Detect which cell encompasses the target text, then output its [x, y] center coordinate. 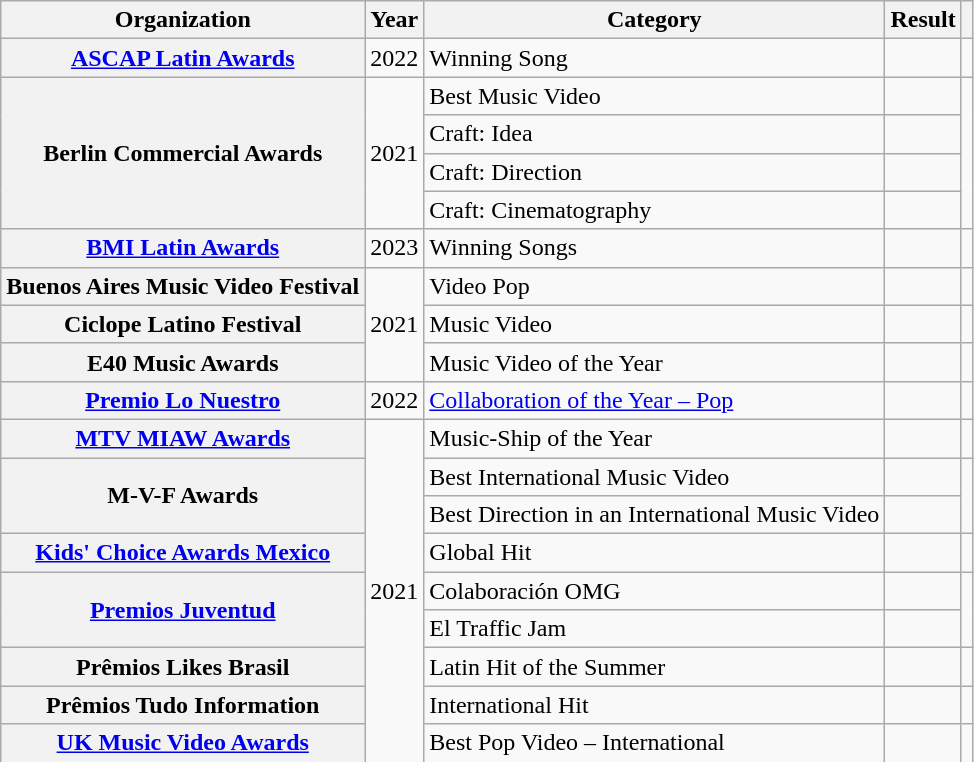
Colaboración OMG [654, 591]
Premio Lo Nuestro [183, 400]
Kids' Choice Awards Mexico [183, 553]
Music Video [654, 324]
Global Hit [654, 553]
Craft: Direction [654, 172]
Buenos Aires Music Video Festival [183, 286]
ASCAP Latin Awards [183, 58]
Ciclope Latino Festival [183, 324]
Prêmios Tudo Information [183, 705]
Best Direction in an International Music Video [654, 515]
Music-Ship of the Year [654, 438]
Best Pop Video – International [654, 743]
Result [923, 20]
E40 Music Awards [183, 362]
Music Video of the Year [654, 362]
Best Music Video [654, 96]
Collaboration of the Year – Pop [654, 400]
Craft: Idea [654, 134]
BMI Latin Awards [183, 248]
El Traffic Jam [654, 629]
Winning Song [654, 58]
Berlin Commercial Awards [183, 153]
Category [654, 20]
Organization [183, 20]
UK Music Video Awards [183, 743]
Prêmios Likes Brasil [183, 667]
2023 [394, 248]
Winning Songs [654, 248]
Craft: Cinematography [654, 210]
Best International Music Video [654, 477]
International Hit [654, 705]
M-V-F Awards [183, 496]
Video Pop [654, 286]
MTV MIAW Awards [183, 438]
Year [394, 20]
Premios Juventud [183, 610]
Latin Hit of the Summer [654, 667]
